Provide the [x, y] coordinate of the cell's center where the given text is located.  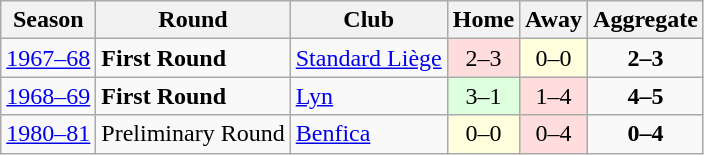
Aggregate [646, 20]
Club [368, 20]
Away [554, 20]
1–4 [554, 96]
Season [48, 20]
1980–81 [48, 134]
1967–68 [48, 58]
Round [193, 20]
Benfica [368, 134]
3–1 [483, 96]
Lyn [368, 96]
1968–69 [48, 96]
4–5 [646, 96]
Home [483, 20]
Preliminary Round [193, 134]
Standard Liège [368, 58]
